Capture the cell that displays the provided text and extract its [x, y] central coordinate. 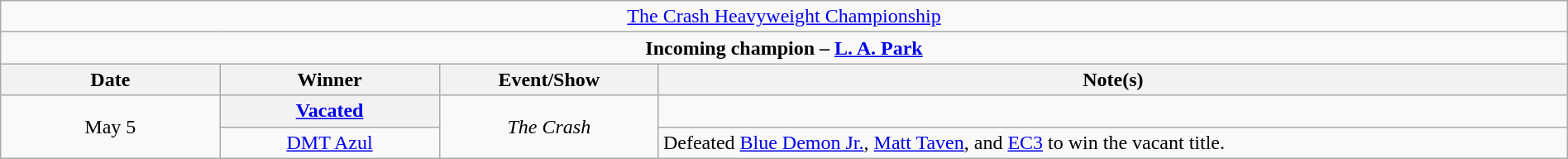
Winner [329, 79]
Incoming champion – L. A. Park [784, 48]
Note(s) [1113, 79]
Vacated [329, 111]
The Crash Heavyweight Championship [784, 17]
DMT Azul [329, 142]
Event/Show [549, 79]
Defeated Blue Demon Jr., Matt Taven, and EC3 to win the vacant title. [1113, 142]
May 5 [111, 127]
Date [111, 79]
The Crash [549, 127]
